Extract the [x, y] coordinate from the center of the cell holding the provided text.  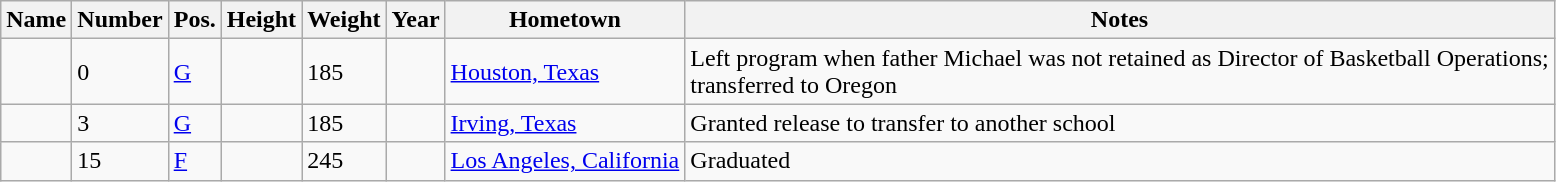
F [194, 161]
Pos. [194, 20]
Weight [344, 20]
Graduated [1120, 161]
3 [120, 123]
Hometown [565, 20]
Los Angeles, California [565, 161]
Number [120, 20]
Name [36, 20]
Notes [1120, 20]
Year [416, 20]
Granted release to transfer to another school [1120, 123]
Houston, Texas [565, 72]
Height [261, 20]
245 [344, 161]
15 [120, 161]
0 [120, 72]
Left program when father Michael was not retained as Director of Basketball Operations;transferred to Oregon [1120, 72]
Irving, Texas [565, 123]
